Identify which cell holds the provided text, then report its (x, y) central coordinate. 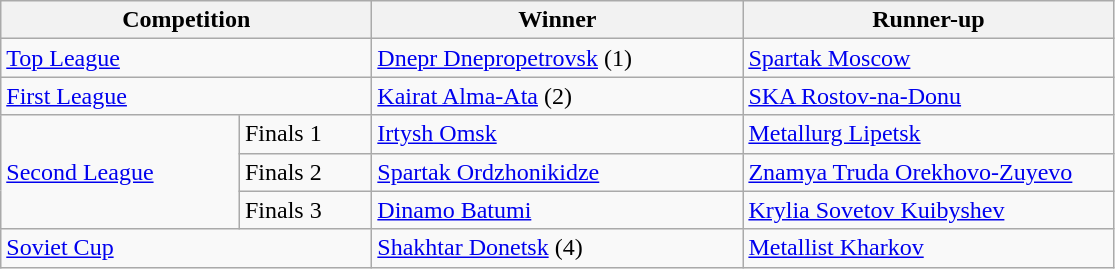
Dinamo Batumi (558, 210)
Winner (558, 20)
Finals 2 (305, 172)
Top League (186, 58)
First League (186, 96)
Competition (186, 20)
Znamya Truda Orekhovo-Zuyevo (928, 172)
Second League (120, 172)
Finals 3 (305, 210)
Metallist Kharkov (928, 248)
Spartak Ordzhonikidze (558, 172)
Dnepr Dnepropetrovsk (1) (558, 58)
Metallurg Lipetsk (928, 134)
Finals 1 (305, 134)
SKA Rostov-na-Donu (928, 96)
Spartak Moscow (928, 58)
Krylia Sovetov Kuibyshev (928, 210)
Soviet Cup (186, 248)
Irtysh Omsk (558, 134)
Runner-up (928, 20)
Kairat Alma-Ata (2) (558, 96)
Shakhtar Donetsk (4) (558, 248)
